Determine the (X, Y) coordinate at the center of the cell enclosing the given text.  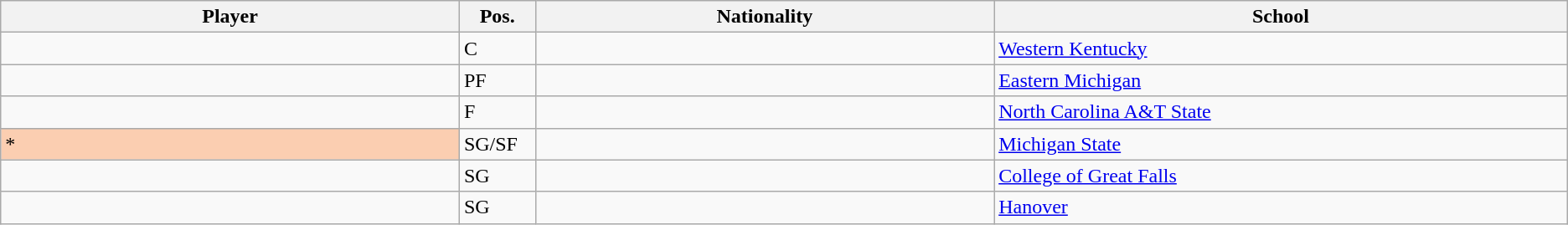
C (498, 49)
Nationality (765, 17)
School (1282, 17)
SG/SF (498, 144)
PF (498, 80)
* (230, 144)
Western Kentucky (1282, 49)
Michigan State (1282, 144)
Pos. (498, 17)
Eastern Michigan (1282, 80)
Player (230, 17)
F (498, 112)
College of Great Falls (1282, 176)
Hanover (1282, 207)
North Carolina A&T State (1282, 112)
